Output the [X, Y] coordinate of the center of the cell containing the given text.  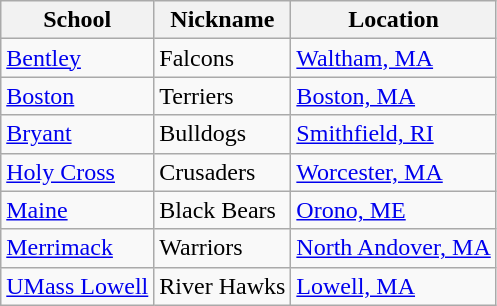
Maine [78, 210]
Nickname [222, 20]
UMass Lowell [78, 286]
River Hawks [222, 286]
Bulldogs [222, 134]
Lowell, MA [394, 286]
Location [394, 20]
School [78, 20]
Merrimack [78, 248]
Falcons [222, 58]
Boston [78, 96]
Boston, MA [394, 96]
Crusaders [222, 172]
Bryant [78, 134]
Smithfield, RI [394, 134]
Worcester, MA [394, 172]
Orono, ME [394, 210]
Black Bears [222, 210]
Bentley [78, 58]
Terriers [222, 96]
Waltham, MA [394, 58]
Warriors [222, 248]
Holy Cross [78, 172]
North Andover, MA [394, 248]
